Find where the given text appears and provide that cell's center as [X, Y] coordinate. 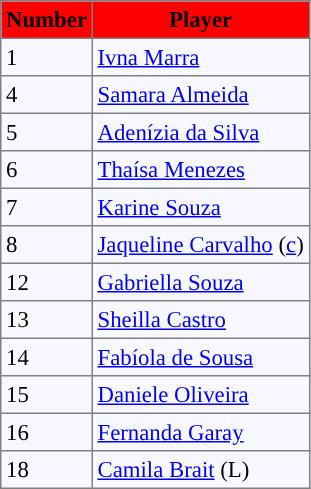
Adenízia da Silva [200, 132]
8 [47, 245]
Gabriella Souza [200, 282]
6 [47, 170]
5 [47, 132]
Number [47, 20]
Sheilla Castro [200, 320]
14 [47, 357]
Ivna Marra [200, 57]
Player [200, 20]
13 [47, 320]
15 [47, 395]
Samara Almeida [200, 95]
Fabíola de Sousa [200, 357]
Daniele Oliveira [200, 395]
Fernanda Garay [200, 432]
4 [47, 95]
Karine Souza [200, 207]
1 [47, 57]
18 [47, 470]
Camila Brait (L) [200, 470]
Thaísa Menezes [200, 170]
16 [47, 432]
12 [47, 282]
7 [47, 207]
Jaqueline Carvalho (c) [200, 245]
